Return the (x, y) coordinate for the center point of the cell that contains the specified text.  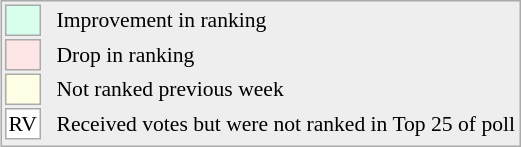
Drop in ranking (286, 55)
Improvement in ranking (286, 20)
RV (23, 124)
Not ranked previous week (286, 90)
Received votes but were not ranked in Top 25 of poll (286, 124)
